Provide the [x, y] coordinate of the cell's center where the given text is located.  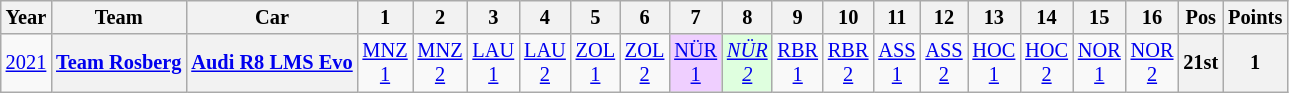
NÜR1 [696, 63]
HOC1 [994, 63]
RBR2 [848, 63]
5 [596, 17]
6 [644, 17]
13 [994, 17]
12 [944, 17]
ASS2 [944, 63]
ASS1 [896, 63]
LAU2 [545, 63]
21st [1200, 63]
8 [747, 17]
NÜR2 [747, 63]
Points [1255, 17]
3 [494, 17]
Team [118, 17]
Car [272, 17]
HOC2 [1046, 63]
2021 [26, 63]
ZOL2 [644, 63]
Audi R8 LMS Evo [272, 63]
16 [1152, 17]
10 [848, 17]
MNZ2 [440, 63]
4 [545, 17]
9 [797, 17]
RBR1 [797, 63]
NOR2 [1152, 63]
Year [26, 17]
MNZ1 [386, 63]
NOR1 [1100, 63]
14 [1046, 17]
Team Rosberg [118, 63]
11 [896, 17]
15 [1100, 17]
Pos [1200, 17]
2 [440, 17]
ZOL1 [596, 63]
LAU1 [494, 63]
7 [696, 17]
